Return (x, y) of the center of cell containing provided text 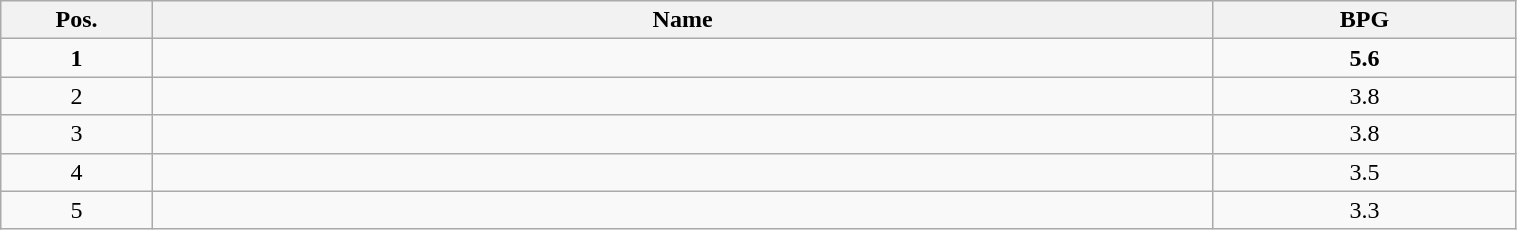
2 (77, 96)
Name (682, 20)
1 (77, 58)
3.5 (1364, 172)
4 (77, 172)
BPG (1364, 20)
5 (77, 210)
3 (77, 134)
Pos. (77, 20)
3.3 (1364, 210)
5.6 (1364, 58)
